Pinpoint the cell where the given text exists, returning its (X, Y) midpoint coordinate. 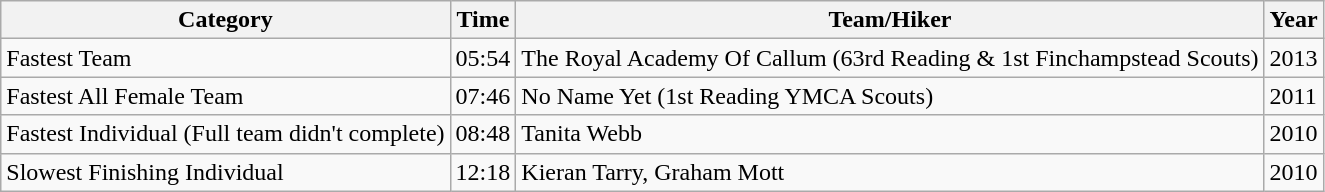
08:48 (483, 134)
2011 (1294, 96)
Time (483, 20)
05:54 (483, 58)
Fastest Individual (Full team didn't complete) (226, 134)
The Royal Academy Of Callum (63rd Reading & 1st Finchampstead Scouts) (890, 58)
07:46 (483, 96)
Fastest All Female Team (226, 96)
Category (226, 20)
Slowest Finishing Individual (226, 172)
2013 (1294, 58)
Kieran Tarry, Graham Mott (890, 172)
Team/Hiker (890, 20)
12:18 (483, 172)
Tanita Webb (890, 134)
Year (1294, 20)
Fastest Team (226, 58)
No Name Yet (1st Reading YMCA Scouts) (890, 96)
